Determine the (X, Y) coordinate at the center of the cell enclosing the given text.  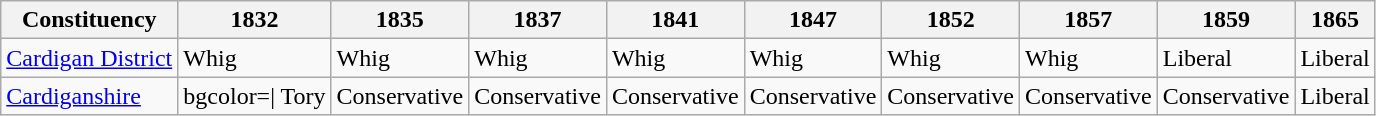
1859 (1226, 20)
Cardiganshire (90, 96)
Constituency (90, 20)
1852 (951, 20)
1835 (400, 20)
1841 (675, 20)
1837 (538, 20)
Cardigan District (90, 58)
1857 (1089, 20)
1865 (1335, 20)
1847 (813, 20)
bgcolor=| Tory (254, 96)
1832 (254, 20)
